Capture the cell that displays the provided text and extract its [X, Y] central coordinate. 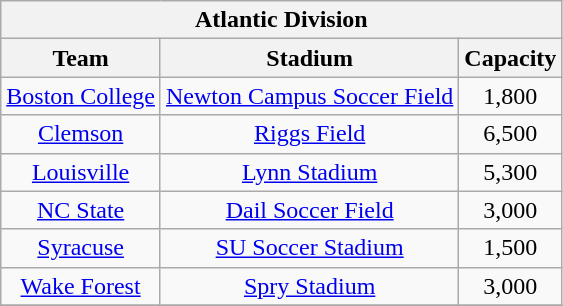
1,800 [510, 96]
SU Soccer Stadium [309, 248]
Boston College [81, 96]
Lynn Stadium [309, 172]
Capacity [510, 58]
Stadium [309, 58]
5,300 [510, 172]
Dail Soccer Field [309, 210]
Louisville [81, 172]
Syracuse [81, 248]
Wake Forest [81, 286]
Newton Campus Soccer Field [309, 96]
NC State [81, 210]
Team [81, 58]
6,500 [510, 134]
Riggs Field [309, 134]
Spry Stadium [309, 286]
Atlantic Division [282, 20]
1,500 [510, 248]
Clemson [81, 134]
